For the text-containing cell, return its midpoint in (x, y) coordinate format. 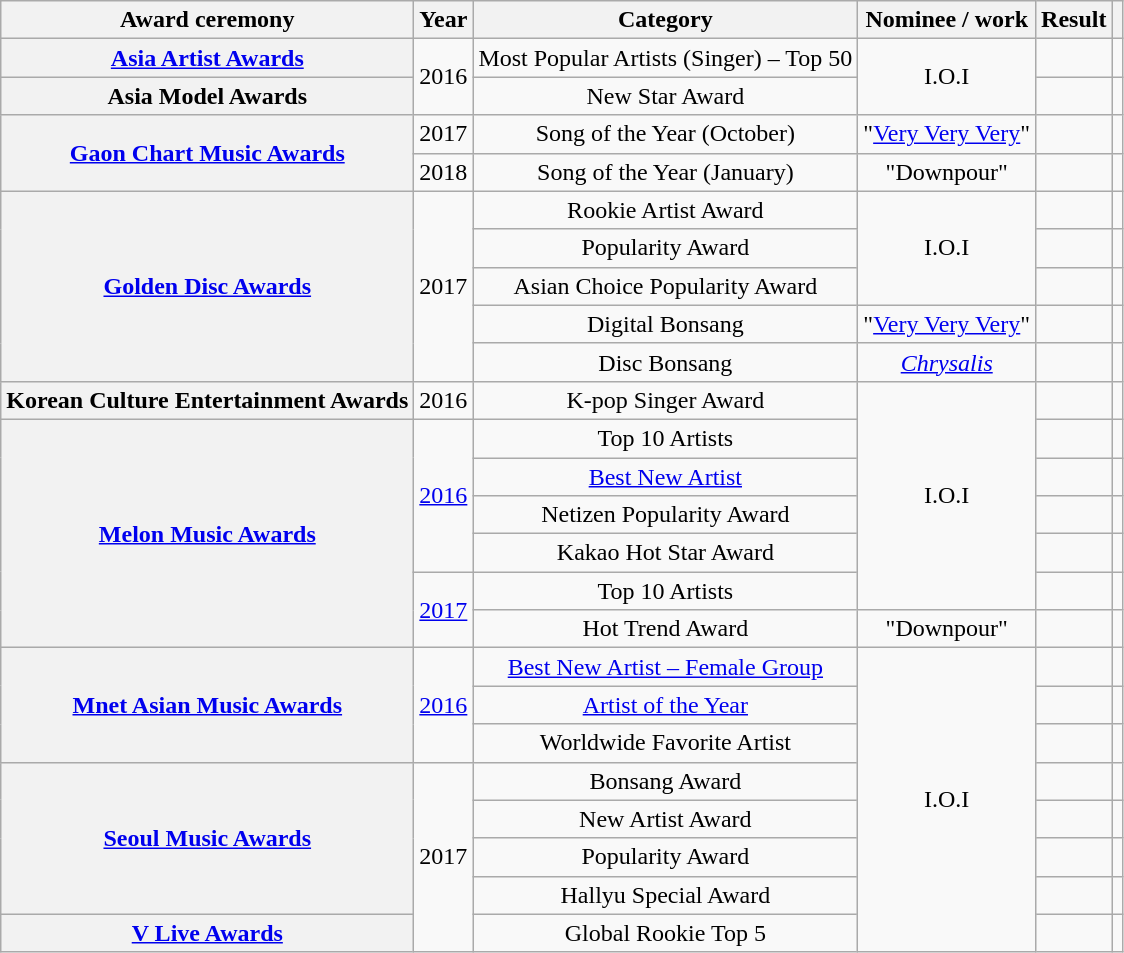
Award ceremony (208, 20)
Hot Trend Award (666, 629)
Golden Disc Awards (208, 286)
Seoul Music Awards (208, 838)
Most Popular Artists (Singer) – Top 50 (666, 58)
Rookie Artist Award (666, 210)
Asian Choice Popularity Award (666, 286)
Artist of the Year (666, 705)
Disc Bonsang (666, 362)
New Star Award (666, 96)
2018 (444, 172)
K-pop Singer Award (666, 400)
Gaon Chart Music Awards (208, 153)
Song of the Year (October) (666, 134)
Best New Artist – Female Group (666, 667)
Result (1074, 20)
Melon Music Awards (208, 533)
New Artist Award (666, 819)
Bonsang Award (666, 781)
Digital Bonsang (666, 324)
Nominee / work (947, 20)
Year (444, 20)
Asia Artist Awards (208, 58)
Category (666, 20)
Mnet Asian Music Awards (208, 705)
Chrysalis (947, 362)
V Live Awards (208, 933)
Worldwide Favorite Artist (666, 743)
Asia Model Awards (208, 96)
Korean Culture Entertainment Awards (208, 400)
Global Rookie Top 5 (666, 933)
Hallyu Special Award (666, 895)
Netizen Popularity Award (666, 515)
Kakao Hot Star Award (666, 553)
Song of the Year (January) (666, 172)
Best New Artist (666, 477)
